Provide the [x, y] coordinate of the cell's center where the given text is located.  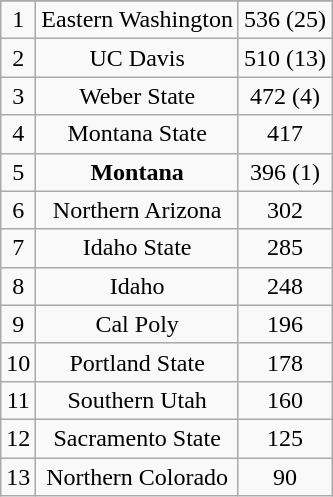
Northern Arizona [138, 210]
Idaho State [138, 248]
13 [18, 477]
Portland State [138, 362]
302 [284, 210]
536 (25) [284, 20]
6 [18, 210]
Idaho [138, 286]
UC Davis [138, 58]
11 [18, 400]
90 [284, 477]
Northern Colorado [138, 477]
510 (13) [284, 58]
196 [284, 324]
248 [284, 286]
285 [284, 248]
472 (4) [284, 96]
4 [18, 134]
Montana [138, 172]
3 [18, 96]
Montana State [138, 134]
5 [18, 172]
7 [18, 248]
125 [284, 438]
396 (1) [284, 172]
Weber State [138, 96]
Cal Poly [138, 324]
8 [18, 286]
160 [284, 400]
10 [18, 362]
12 [18, 438]
2 [18, 58]
417 [284, 134]
Sacramento State [138, 438]
Eastern Washington [138, 20]
178 [284, 362]
9 [18, 324]
Southern Utah [138, 400]
1 [18, 20]
